Scan for the cell matching the given text and deliver its (X, Y) coordinate at center. 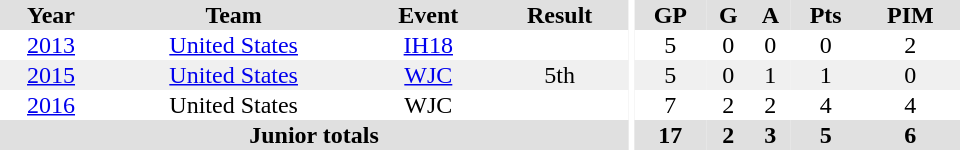
2013 (51, 45)
3 (770, 135)
Pts (826, 15)
Event (428, 15)
2015 (51, 75)
Result (560, 15)
Team (234, 15)
A (770, 15)
Junior totals (314, 135)
Year (51, 15)
PIM (910, 15)
6 (910, 135)
GP (670, 15)
5th (560, 75)
IH18 (428, 45)
17 (670, 135)
7 (670, 105)
G (728, 15)
2016 (51, 105)
